Capture the cell that displays the provided text and extract its [x, y] central coordinate. 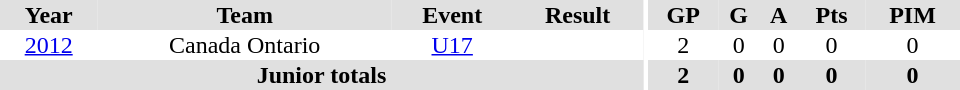
Junior totals [322, 75]
Team [244, 15]
U17 [452, 45]
Pts [832, 15]
Result [578, 15]
GP [684, 15]
A [778, 15]
Year [48, 15]
Event [452, 15]
Canada Ontario [244, 45]
G [738, 15]
PIM [912, 15]
2012 [48, 45]
